Scan for the cell matching the given text and deliver its [x, y] coordinate at center. 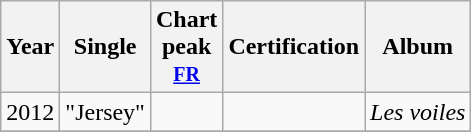
Les voiles [418, 112]
Chart peakFR [186, 47]
"Jersey" [106, 112]
Album [418, 47]
2012 [30, 112]
Single [106, 47]
Year [30, 47]
Certification [294, 47]
